Locate the cell with the specified text and output its (x, y) center coordinate. 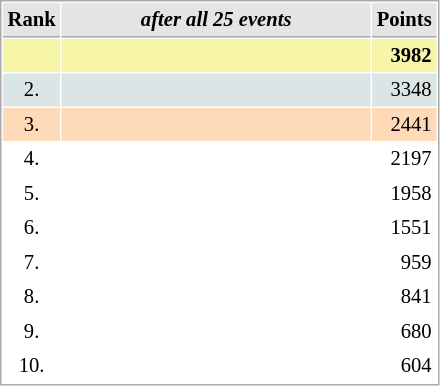
3. (32, 124)
10. (32, 366)
8. (32, 296)
2197 (404, 158)
3348 (404, 90)
5. (32, 194)
after all 25 events (216, 20)
6. (32, 228)
Rank (32, 20)
Points (404, 20)
680 (404, 332)
841 (404, 296)
1551 (404, 228)
2441 (404, 124)
959 (404, 262)
7. (32, 262)
604 (404, 366)
3982 (404, 56)
2. (32, 90)
9. (32, 332)
4. (32, 158)
1958 (404, 194)
